Capture the cell that displays the provided text and extract its (X, Y) central coordinate. 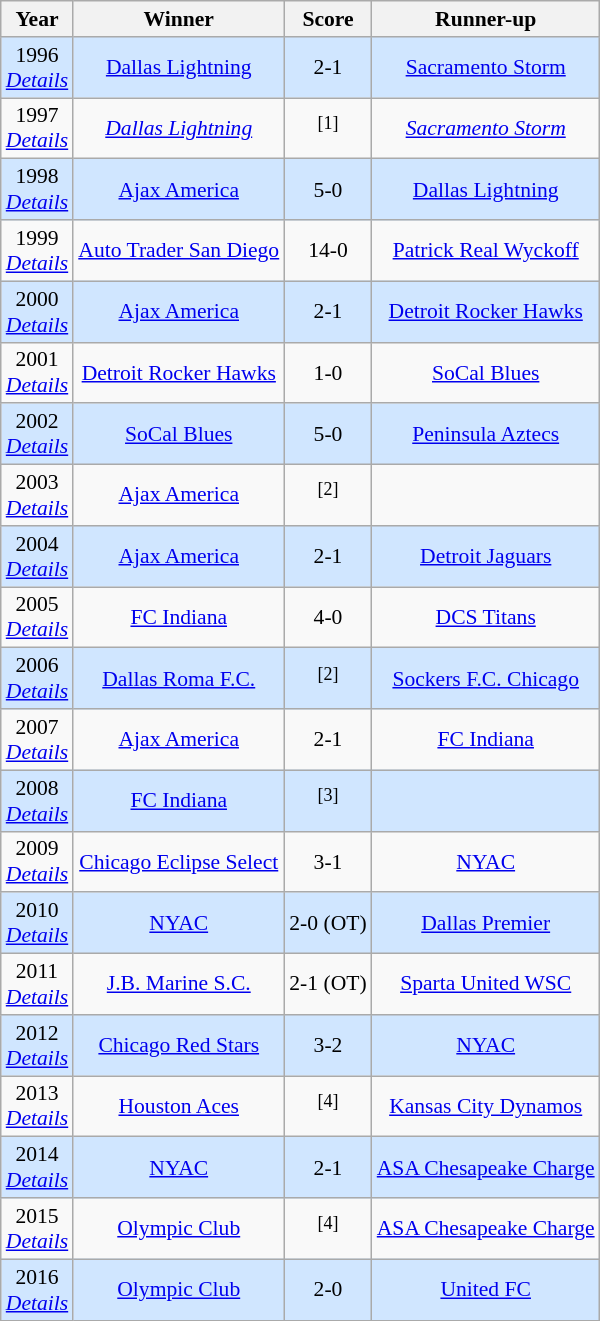
2012 Details (37, 1046)
Houston Aces (178, 1106)
2006 Details (37, 678)
Dallas Premier (486, 924)
[3] (328, 800)
1-0 (328, 372)
2-0 (328, 1290)
2015 Details (37, 1228)
2003 Details (37, 496)
J.B. Marine S.C. (178, 984)
Sparta United WSC (486, 984)
2008 Details (37, 800)
Chicago Red Stars (178, 1046)
3-1 (328, 862)
Runner-up (486, 19)
Sockers F.C. Chicago (486, 678)
2-1 (OT) (328, 984)
2007 Details (37, 740)
Patrick Real Wyckoff (486, 250)
2016 Details (37, 1290)
Chicago Eclipse Select (178, 862)
2004 Details (37, 556)
2002 Details (37, 434)
1999 Details (37, 250)
2011 Details (37, 984)
Year (37, 19)
1997 Details (37, 128)
[1] (328, 128)
14-0 (328, 250)
3-2 (328, 1046)
Dallas Roma F.C. (178, 678)
4-0 (328, 618)
Score (328, 19)
Kansas City Dynamos (486, 1106)
2001 Details (37, 372)
2009 Details (37, 862)
Peninsula Aztecs (486, 434)
Detroit Jaguars (486, 556)
2005 Details (37, 618)
2014 Details (37, 1168)
1998 Details (37, 190)
United FC (486, 1290)
2010 Details (37, 924)
1996 Details (37, 68)
Auto Trader San Diego (178, 250)
2013 Details (37, 1106)
2000 Details (37, 312)
DCS Titans (486, 618)
2-0 (OT) (328, 924)
Winner (178, 19)
